Scan for the cell matching the given text and deliver its (X, Y) coordinate at center. 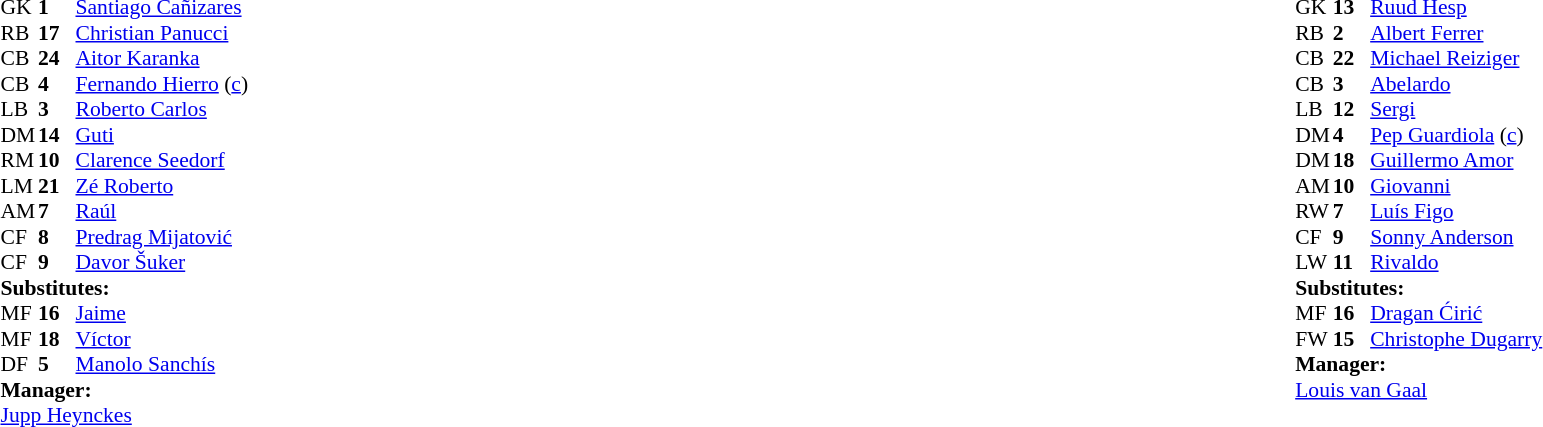
Davor Šuker (162, 263)
Guti (162, 135)
24 (57, 59)
DF (19, 365)
5 (57, 365)
Clarence Seedorf (162, 161)
Christophe Dugarry (1456, 339)
Víctor (162, 339)
Louis van Gaal (1418, 390)
14 (57, 135)
Sergi (1456, 109)
Manolo Sanchís (162, 365)
15 (1352, 339)
Predrag Mijatović (162, 237)
22 (1352, 59)
Raúl (162, 211)
2 (1352, 33)
12 (1352, 109)
Rivaldo (1456, 263)
17 (57, 33)
21 (57, 186)
11 (1352, 263)
Albert Ferrer (1456, 33)
Dragan Ćirić (1456, 313)
FW (1314, 339)
8 (57, 237)
Guillermo Amor (1456, 161)
Roberto Carlos (162, 109)
Luís Figo (1456, 211)
RM (19, 161)
Michael Reiziger (1456, 59)
Abelardo (1456, 84)
Christian Panucci (162, 33)
LW (1314, 263)
Zé Roberto (162, 186)
RW (1314, 211)
Sonny Anderson (1456, 237)
Pep Guardiola (c) (1456, 135)
Aitor Karanka (162, 59)
Jaime (162, 313)
LM (19, 186)
Fernando Hierro (c) (162, 84)
Giovanni (1456, 186)
